Identify which cell holds the provided text, then report its (X, Y) central coordinate. 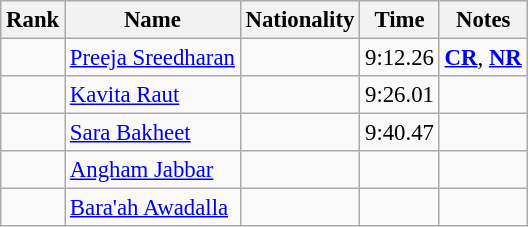
9:40.47 (400, 133)
CR, NR (483, 58)
Kavita Raut (153, 95)
Notes (483, 20)
Preeja Sreedharan (153, 58)
Angham Jabbar (153, 170)
Bara'ah Awadalla (153, 208)
Sara Bakheet (153, 133)
9:12.26 (400, 58)
9:26.01 (400, 95)
Time (400, 20)
Nationality (300, 20)
Rank (33, 20)
Name (153, 20)
